Detect which cell encompasses the target text, then output its (X, Y) center coordinate. 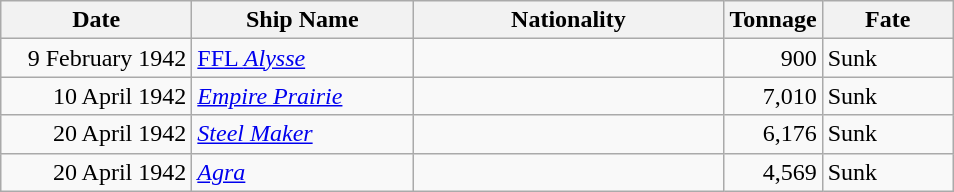
Tonnage (773, 20)
FFL Alysse (302, 58)
7,010 (773, 96)
Agra (302, 172)
Steel Maker (302, 134)
9 February 1942 (96, 58)
Empire Prairie (302, 96)
6,176 (773, 134)
10 April 1942 (96, 96)
Fate (888, 20)
900 (773, 58)
Ship Name (302, 20)
4,569 (773, 172)
Nationality (568, 20)
Date (96, 20)
